Provide the [x, y] coordinate of the cell's center where the given text is located.  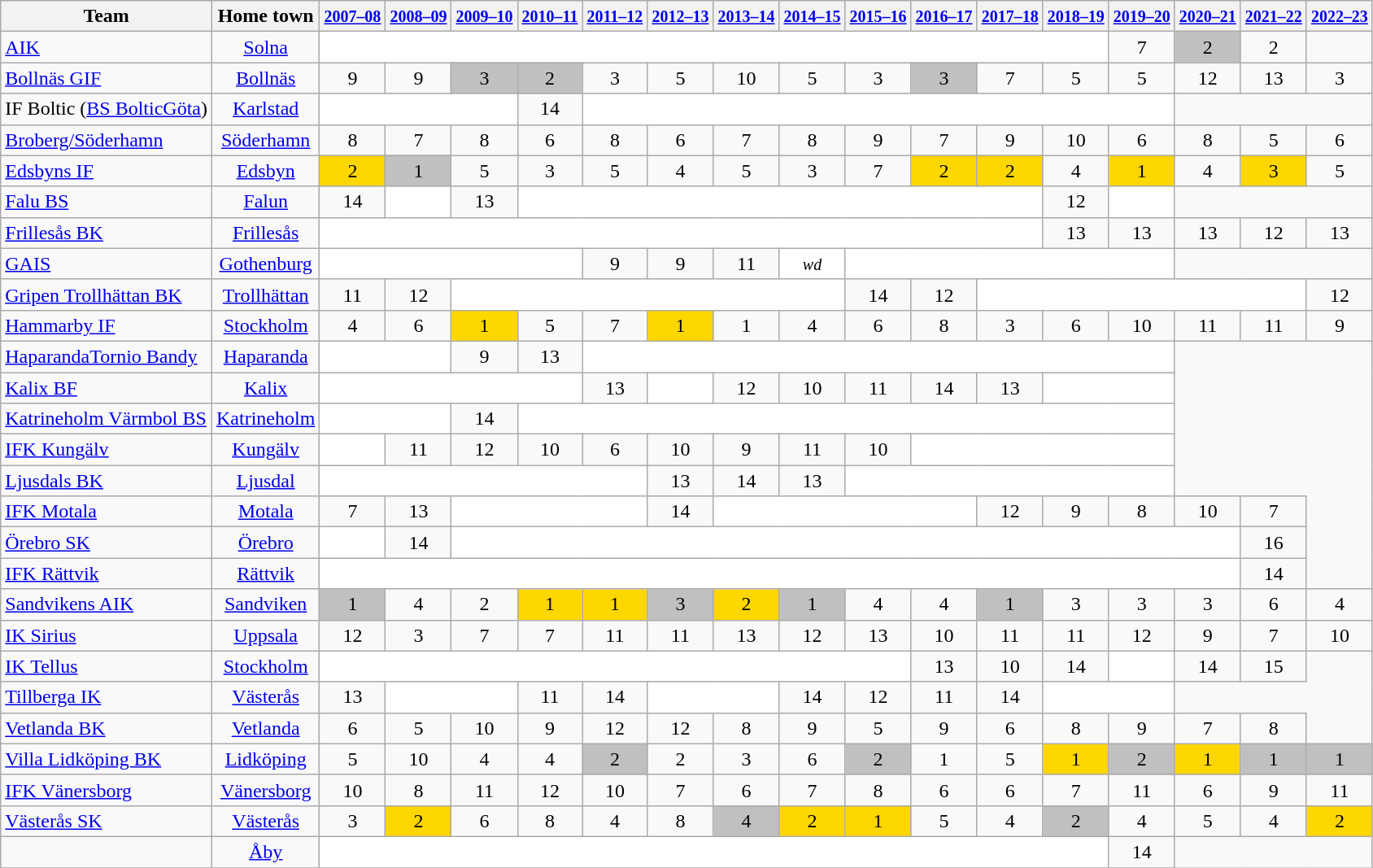
Home town [265, 16]
Edsbyn [265, 171]
IFK Rättvik [107, 574]
2011–12 [615, 16]
Vetlanda [265, 728]
Karlstad [265, 109]
Ljusdal [265, 481]
2008–09 [418, 16]
2014–15 [812, 16]
Gothenburg [265, 264]
Söderhamn [265, 140]
wd [812, 264]
Bollnäs GIF [107, 78]
Frillesås [265, 233]
Trollhättan [265, 294]
Vetlanda BK [107, 728]
Katrineholm Värmbol BS [107, 419]
Kalix [265, 388]
2015–16 [878, 16]
Ljusdals BK [107, 481]
Frillesås BK [107, 233]
Gripen Trollhättan BK [107, 294]
Edsbyns IF [107, 171]
Sandvikens AIK [107, 604]
2009–10 [485, 16]
GAIS [107, 264]
2016–17 [944, 16]
HaparandaTornio Bandy [107, 356]
Åby [265, 852]
IFK Motala [107, 512]
2010–11 [550, 16]
Motala [265, 512]
15 [1274, 666]
Hammarby IF [107, 325]
IFK Vänersborg [107, 790]
Uppsala [265, 635]
AIK [107, 47]
Sandviken [265, 604]
IF Boltic (BS BolticGöta) [107, 109]
Broberg/Söderhamn [107, 140]
Bollnäs [265, 78]
Team [107, 16]
Villa Lidköping BK [107, 759]
2022–23 [1339, 16]
Örebro SK [107, 543]
IK Sirius [107, 635]
2007–08 [353, 16]
2019–20 [1142, 16]
Haparanda [265, 356]
Falun [265, 202]
16 [1274, 543]
IK Tellus [107, 666]
Västerås SK [107, 821]
Kalix BF [107, 388]
Vänersborg [265, 790]
Rättvik [265, 574]
Tillberga IK [107, 697]
Lidköping [265, 759]
Örebro [265, 543]
2018–19 [1075, 16]
Falu BS [107, 202]
2013–14 [747, 16]
IFK Kungälv [107, 450]
2017–18 [1010, 16]
Solna [265, 47]
2012–13 [680, 16]
2021–22 [1274, 16]
2020–21 [1207, 16]
Katrineholm [265, 419]
Kungälv [265, 450]
